Return the [X, Y] coordinate for the center point of the cell that contains the specified text.  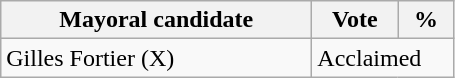
Gilles Fortier (X) [156, 58]
% [426, 20]
Acclaimed [383, 58]
Vote [355, 20]
Mayoral candidate [156, 20]
